Identify which cell holds the provided text, then report its (X, Y) central coordinate. 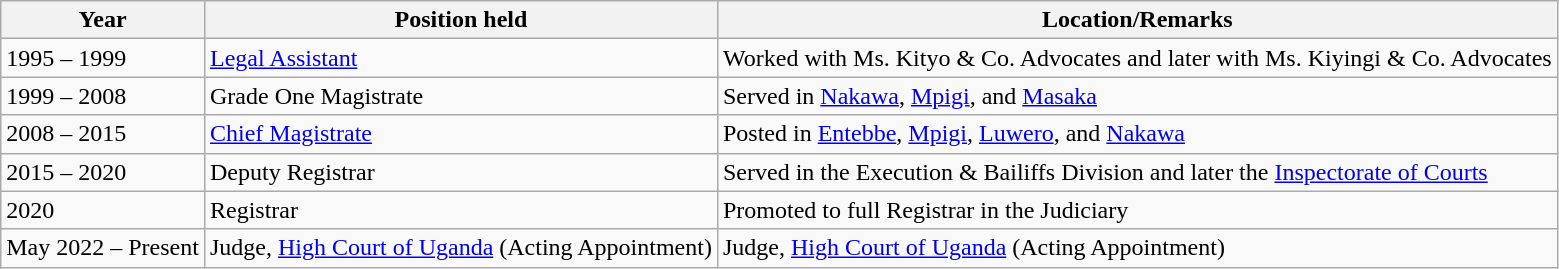
1999 – 2008 (103, 96)
Deputy Registrar (460, 172)
Location/Remarks (1137, 20)
2015 – 2020 (103, 172)
Posted in Entebbe, Mpigi, Luwero, and Nakawa (1137, 134)
Served in the Execution & Bailiffs Division and later the Inspectorate of Courts (1137, 172)
Served in Nakawa, Mpigi, and Masaka (1137, 96)
Promoted to full Registrar in the Judiciary (1137, 210)
Worked with Ms. Kityo & Co. Advocates and later with Ms. Kiyingi & Co. Advocates (1137, 58)
1995 – 1999 (103, 58)
2008 – 2015 (103, 134)
May 2022 – Present (103, 248)
Position held (460, 20)
Registrar (460, 210)
Legal Assistant (460, 58)
Year (103, 20)
2020 (103, 210)
Grade One Magistrate (460, 96)
Chief Magistrate (460, 134)
